Scan for the cell matching the given text and deliver its (x, y) coordinate at center. 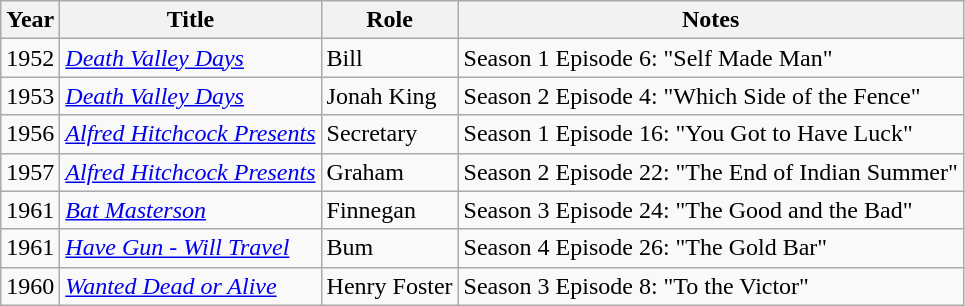
Jonah King (390, 96)
Year (30, 20)
Finnegan (390, 210)
Notes (710, 20)
Season 4 Episode 26: "The Gold Bar" (710, 248)
1960 (30, 286)
Bill (390, 58)
1956 (30, 134)
Bat Masterson (190, 210)
Have Gun - Will Travel (190, 248)
1957 (30, 172)
Season 1 Episode 6: "Self Made Man" (710, 58)
1953 (30, 96)
Bum (390, 248)
Season 3 Episode 8: "To the Victor" (710, 286)
Secretary (390, 134)
1952 (30, 58)
Season 2 Episode 4: "Which Side of the Fence" (710, 96)
Season 2 Episode 22: "The End of Indian Summer" (710, 172)
Role (390, 20)
Henry Foster (390, 286)
Graham (390, 172)
Season 3 Episode 24: "The Good and the Bad" (710, 210)
Title (190, 20)
Season 1 Episode 16: "You Got to Have Luck" (710, 134)
Wanted Dead or Alive (190, 286)
